From the cell containing the given text, extract its center point as (X, Y) coordinate. 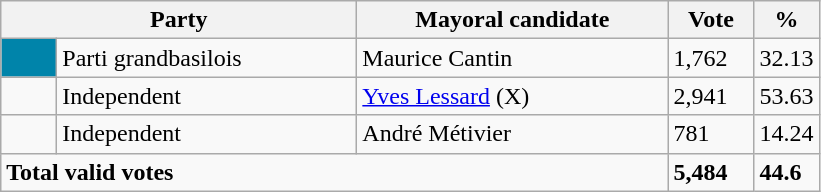
32.13 (786, 58)
781 (711, 134)
Parti grandbasilois (207, 58)
14.24 (786, 134)
53.63 (786, 96)
Maurice Cantin (512, 58)
2,941 (711, 96)
Mayoral candidate (512, 20)
% (786, 20)
Vote (711, 20)
5,484 (711, 172)
Party (179, 20)
1,762 (711, 58)
Total valid votes (334, 172)
44.6 (786, 172)
André Métivier (512, 134)
Yves Lessard (X) (512, 96)
